Capture the cell that displays the provided text and extract its [x, y] central coordinate. 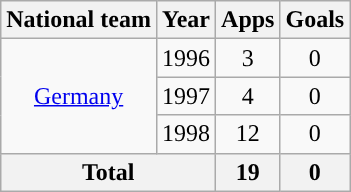
Goals [315, 20]
19 [248, 172]
12 [248, 134]
Total [108, 172]
National team [79, 20]
1998 [186, 134]
1997 [186, 96]
4 [248, 96]
Year [186, 20]
Apps [248, 20]
Germany [79, 96]
1996 [186, 58]
3 [248, 58]
